Return [x, y] of the center of cell containing provided text 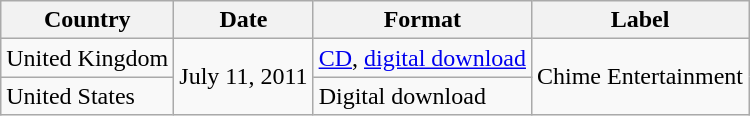
United States [88, 96]
Label [640, 20]
Chime Entertainment [640, 77]
July 11, 2011 [244, 77]
United Kingdom [88, 58]
Country [88, 20]
Format [422, 20]
Digital download [422, 96]
Date [244, 20]
CD, digital download [422, 58]
